Identify which cell holds the provided text, then report its (X, Y) central coordinate. 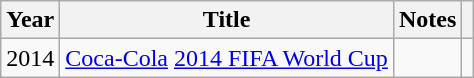
Coca-Cola 2014 FIFA World Cup (227, 58)
2014 (30, 58)
Notes (427, 20)
Year (30, 20)
Title (227, 20)
